Search for the cell housing the specified text and yield its [x, y] center coordinate. 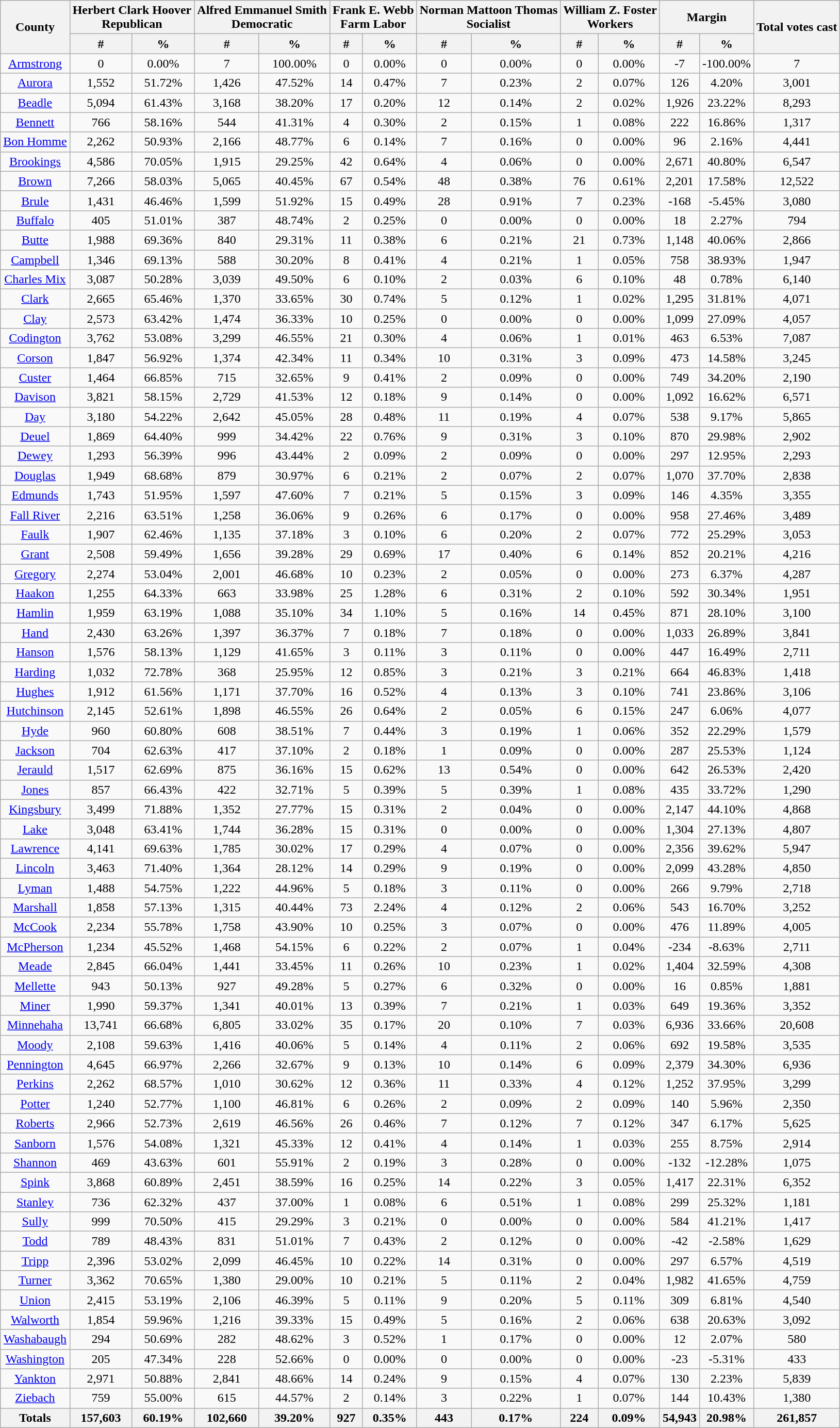
2,671 [680, 161]
58.03% [163, 181]
4,540 [797, 1300]
55.91% [294, 1162]
958 [680, 515]
2,216 [101, 515]
49.28% [294, 986]
5,065 [227, 181]
387 [227, 220]
33.02% [294, 1025]
0.28% [516, 1162]
41.53% [294, 397]
255 [680, 1143]
38.20% [294, 103]
62.63% [163, 750]
3,499 [101, 809]
2,190 [797, 377]
63.26% [163, 633]
1,100 [227, 1104]
47.52% [294, 83]
47.60% [294, 495]
63.41% [163, 829]
1,744 [227, 829]
435 [680, 790]
Turner [35, 1281]
1,293 [101, 456]
299 [680, 1202]
749 [680, 377]
66.43% [163, 790]
Meade [35, 966]
46.46% [163, 201]
22 [346, 436]
0.91% [516, 201]
1.10% [390, 613]
-5.31% [726, 1359]
1,255 [101, 594]
22.31% [726, 1182]
4,141 [101, 848]
46.56% [294, 1123]
146 [680, 495]
960 [101, 731]
25.53% [726, 750]
2,665 [101, 299]
2,145 [101, 711]
588 [227, 259]
1,858 [101, 908]
2.07% [726, 1339]
20 [444, 1025]
0.33% [516, 1084]
29.25% [294, 161]
228 [227, 1359]
0.32% [516, 986]
Davison [35, 397]
1,315 [227, 908]
20.21% [726, 554]
32.71% [294, 790]
42.34% [294, 358]
1,517 [101, 770]
0.47% [390, 83]
26.53% [726, 770]
71.40% [163, 868]
2,902 [797, 436]
130 [680, 1378]
1,240 [101, 1104]
6,352 [797, 1182]
6.53% [726, 338]
1,222 [227, 888]
Custer [35, 377]
852 [680, 554]
0.61% [629, 181]
36.16% [294, 770]
0.44% [390, 731]
32.59% [726, 966]
30.97% [294, 475]
23.22% [726, 103]
Spink [35, 1182]
37.00% [294, 1202]
1,947 [797, 259]
352 [680, 731]
3,352 [797, 1006]
1,070 [680, 475]
469 [101, 1162]
52.73% [163, 1123]
25.29% [726, 534]
538 [680, 417]
51.95% [163, 495]
417 [227, 750]
857 [101, 790]
443 [444, 1418]
-234 [680, 947]
6.37% [726, 574]
-168 [680, 201]
2,866 [797, 240]
4,005 [797, 927]
35.10% [294, 613]
Potter [35, 1104]
-12.28% [726, 1162]
46.68% [294, 574]
50.93% [163, 142]
47.34% [163, 1359]
66.97% [163, 1064]
2,293 [797, 456]
0.46% [390, 1123]
42 [346, 161]
44.96% [294, 888]
4,868 [797, 809]
56.92% [163, 358]
44.10% [726, 809]
1,552 [101, 83]
34.42% [294, 436]
663 [227, 594]
20,608 [797, 1025]
38.51% [294, 731]
1,656 [227, 554]
48.77% [294, 142]
14.58% [726, 358]
0.73% [629, 240]
1,252 [680, 1084]
51.92% [294, 201]
33.66% [726, 1025]
Douglas [35, 475]
1,468 [227, 947]
38.59% [294, 1182]
4,807 [797, 829]
1,295 [680, 299]
Roberts [35, 1123]
261,857 [797, 1418]
72.78% [163, 672]
36.37% [294, 633]
70.65% [163, 1281]
692 [680, 1045]
96 [680, 142]
Pennington [35, 1064]
Aurora [35, 83]
8,293 [797, 103]
69.63% [163, 848]
Sully [35, 1222]
6.06% [726, 711]
0.62% [390, 770]
45.05% [294, 417]
Margin [706, 18]
62.32% [163, 1202]
5,947 [797, 848]
50.13% [163, 986]
53.04% [163, 574]
Edmunds [35, 495]
0.74% [390, 299]
3,868 [101, 1182]
67 [346, 181]
Beadle [35, 103]
3,039 [227, 280]
43.90% [294, 927]
144 [680, 1398]
36.06% [294, 515]
638 [680, 1320]
Bennett [35, 122]
282 [227, 1339]
Sanborn [35, 1143]
17.58% [726, 181]
39.62% [726, 848]
Stanley [35, 1202]
2,914 [797, 1143]
57.13% [163, 908]
592 [680, 594]
140 [680, 1104]
71.88% [163, 809]
0.36% [390, 1084]
34.30% [726, 1064]
Hughes [35, 692]
73 [346, 908]
10.43% [726, 1398]
20.98% [726, 1418]
Herbert Clark HooverRepublican [132, 18]
601 [227, 1162]
16.49% [726, 652]
875 [227, 770]
3,168 [227, 103]
1,982 [680, 1281]
Brookings [35, 161]
1,629 [797, 1241]
1,926 [680, 103]
1,474 [227, 319]
8.75% [726, 1143]
68.57% [163, 1084]
2,356 [680, 848]
26.89% [726, 633]
1,321 [227, 1143]
Perkins [35, 1084]
Mellette [35, 986]
53.19% [163, 1300]
649 [680, 1006]
4,308 [797, 966]
11.89% [726, 927]
3,535 [797, 1045]
44.57% [294, 1398]
39.33% [294, 1320]
544 [227, 122]
Harding [35, 672]
1,088 [227, 613]
-2.58% [726, 1241]
247 [680, 711]
Butte [35, 240]
27.09% [726, 319]
1,352 [227, 809]
5,839 [797, 1378]
1,124 [797, 750]
McPherson [35, 947]
1,426 [227, 83]
2,838 [797, 475]
60.89% [163, 1182]
30.34% [726, 594]
65.46% [163, 299]
33.72% [726, 790]
287 [680, 750]
39.20% [294, 1418]
3,180 [101, 417]
Lyman [35, 888]
43.28% [726, 868]
1,488 [101, 888]
48.74% [294, 220]
63.42% [163, 319]
41.21% [726, 1222]
3,245 [797, 358]
54,943 [680, 1418]
2.24% [390, 908]
68.68% [163, 475]
6,571 [797, 397]
1,346 [101, 259]
476 [680, 927]
1,907 [101, 534]
1,374 [227, 358]
48.43% [163, 1241]
36.28% [294, 829]
Deuel [35, 436]
4.35% [726, 495]
33.98% [294, 594]
Minnehaha [35, 1025]
1,869 [101, 436]
Fall River [35, 515]
Clark [35, 299]
Haakon [35, 594]
19.58% [726, 1045]
Frank E. WebbFarm Labor [373, 18]
1,441 [227, 966]
1.28% [390, 594]
46.81% [294, 1104]
2,379 [680, 1064]
30.62% [294, 1084]
Grant [35, 554]
758 [680, 259]
Total votes cast [797, 27]
5,625 [797, 1123]
70.05% [163, 161]
473 [680, 358]
1,418 [797, 672]
59.96% [163, 1320]
3,100 [797, 613]
4,057 [797, 319]
0.76% [390, 436]
58.16% [163, 122]
1,258 [227, 515]
34 [346, 613]
19.36% [726, 1006]
54.22% [163, 417]
831 [227, 1241]
69.13% [163, 259]
Marshall [35, 908]
35 [346, 1025]
4,077 [797, 711]
9.17% [726, 417]
Todd [35, 1241]
1,404 [680, 966]
Walworth [35, 1320]
1,915 [227, 161]
41.31% [294, 122]
1,129 [227, 652]
40.01% [294, 1006]
766 [101, 122]
43.44% [294, 456]
16.70% [726, 908]
29.98% [726, 436]
20.63% [726, 1320]
1,364 [227, 868]
27.77% [294, 809]
31.81% [726, 299]
50.88% [163, 1378]
63.19% [163, 613]
-23 [680, 1359]
1,032 [101, 672]
32.65% [294, 377]
294 [101, 1339]
55.78% [163, 927]
4,216 [797, 554]
6.81% [726, 1300]
30.02% [294, 848]
52.61% [163, 711]
1,135 [227, 534]
Hyde [35, 731]
46.45% [294, 1261]
62.46% [163, 534]
1,881 [797, 986]
3,001 [797, 83]
584 [680, 1222]
1,431 [101, 201]
59.63% [163, 1045]
Lake [35, 829]
-7 [680, 63]
Norman Mattoon ThomasSocialist [489, 18]
7,087 [797, 338]
Washabaugh [35, 1339]
Lawrence [35, 848]
1,959 [101, 613]
Totals [35, 1418]
Brown [35, 181]
2,430 [101, 633]
463 [680, 338]
615 [227, 1398]
Buffalo [35, 220]
1,743 [101, 495]
60.80% [163, 731]
59.49% [163, 554]
-5.45% [726, 201]
30.20% [294, 259]
2,451 [227, 1182]
0.01% [629, 338]
Armstrong [35, 63]
70.50% [163, 1222]
2,420 [797, 770]
2,729 [227, 397]
33.45% [294, 966]
3,362 [101, 1281]
794 [797, 220]
1,397 [227, 633]
664 [680, 672]
60.19% [163, 1418]
1,597 [227, 495]
157,603 [101, 1418]
Union [35, 1300]
1,990 [101, 1006]
16.86% [726, 122]
46.39% [294, 1300]
2,966 [101, 1123]
Moody [35, 1045]
40.80% [726, 161]
29.00% [294, 1281]
Ziebach [35, 1398]
0.51% [516, 1202]
2,166 [227, 142]
76 [580, 181]
46.83% [726, 672]
840 [227, 240]
4,519 [797, 1261]
5,094 [101, 103]
64.33% [163, 594]
6.57% [726, 1261]
Hanson [35, 652]
4,645 [101, 1064]
45.33% [294, 1143]
Alfred Emmanuel Smith Democratic [262, 18]
2,718 [797, 888]
871 [680, 613]
25.32% [726, 1202]
Bon Homme [35, 142]
2,841 [227, 1378]
4,586 [101, 161]
2,971 [101, 1378]
58.13% [163, 652]
43.63% [163, 1162]
55.00% [163, 1398]
Brule [35, 201]
38.93% [726, 259]
0.27% [390, 986]
1,148 [680, 240]
45.52% [163, 947]
1,216 [227, 1320]
Miner [35, 1006]
1,785 [227, 848]
102,660 [227, 1418]
32.67% [294, 1064]
1,290 [797, 790]
1,341 [227, 1006]
1,599 [227, 201]
2,147 [680, 809]
1,416 [227, 1045]
0.24% [390, 1378]
3,489 [797, 515]
County [35, 27]
1,033 [680, 633]
2,396 [101, 1261]
5,865 [797, 417]
126 [680, 83]
2,108 [101, 1045]
-42 [680, 1241]
69.36% [163, 240]
50.69% [163, 1339]
405 [101, 220]
Day [35, 417]
2.16% [726, 142]
34.20% [726, 377]
63.51% [163, 515]
Shannon [35, 1162]
642 [680, 770]
1,171 [227, 692]
56.39% [163, 456]
2,642 [227, 417]
273 [680, 574]
3,355 [797, 495]
39.28% [294, 554]
3,087 [101, 280]
30 [346, 299]
59.37% [163, 1006]
447 [680, 652]
29.29% [294, 1222]
0.45% [629, 613]
3,841 [797, 633]
8 [346, 259]
52.66% [294, 1359]
715 [227, 377]
25 [346, 594]
2,001 [227, 574]
0.40% [516, 554]
Corson [35, 358]
McCook [35, 927]
2,415 [101, 1300]
28.12% [294, 868]
Codington [35, 338]
5.96% [726, 1104]
3,106 [797, 692]
1,099 [680, 319]
1,898 [227, 711]
1,854 [101, 1320]
309 [680, 1300]
3,080 [797, 201]
Washington [35, 1359]
0.78% [726, 280]
0.34% [390, 358]
2,106 [227, 1300]
1,234 [101, 947]
1,317 [797, 122]
40.45% [294, 181]
266 [680, 888]
6,547 [797, 161]
415 [227, 1222]
Clay [35, 319]
51.72% [163, 83]
4,759 [797, 1281]
222 [680, 122]
3,048 [101, 829]
1,579 [797, 731]
Jerauld [35, 770]
-100.00% [726, 63]
Tripp [35, 1261]
22.29% [726, 731]
6,805 [227, 1025]
1,464 [101, 377]
1,847 [101, 358]
224 [580, 1418]
0.43% [390, 1241]
7,266 [101, 181]
347 [680, 1123]
422 [227, 790]
1,075 [797, 1162]
48.66% [294, 1378]
27.13% [726, 829]
2,573 [101, 319]
2.23% [726, 1378]
58.15% [163, 397]
-8.63% [726, 947]
6,140 [797, 280]
3,821 [101, 397]
Yankton [35, 1378]
29 [346, 554]
50.28% [163, 280]
1,304 [680, 829]
2,266 [227, 1064]
54.15% [294, 947]
736 [101, 1202]
18 [680, 220]
2,845 [101, 966]
Lincoln [35, 868]
Charles Mix [35, 280]
37.10% [294, 750]
37.95% [726, 1084]
49.50% [294, 280]
16.62% [726, 397]
100.00% [294, 63]
437 [227, 1202]
33.65% [294, 299]
759 [101, 1398]
368 [227, 672]
2,201 [680, 181]
Faulk [35, 534]
Hamlin [35, 613]
3,053 [797, 534]
36.33% [294, 319]
William Z. FosterWorkers [611, 18]
0.35% [390, 1418]
879 [227, 475]
0.48% [390, 417]
3,252 [797, 908]
12,522 [797, 181]
-132 [680, 1162]
1,951 [797, 594]
1,010 [227, 1084]
53.08% [163, 338]
608 [227, 731]
6.17% [726, 1123]
580 [797, 1339]
0.69% [390, 554]
29.31% [294, 240]
4,850 [797, 868]
2,508 [101, 554]
2,619 [227, 1123]
772 [680, 534]
205 [101, 1359]
64.40% [163, 436]
543 [680, 908]
28.10% [726, 613]
943 [101, 986]
789 [101, 1241]
40.44% [294, 908]
9.79% [726, 888]
27.46% [726, 515]
1,758 [227, 927]
25.95% [294, 672]
2,274 [101, 574]
62.69% [163, 770]
741 [680, 692]
54.08% [163, 1143]
870 [680, 436]
1,181 [797, 1202]
4,071 [797, 299]
12.95% [726, 456]
1,370 [227, 299]
52.77% [163, 1104]
996 [227, 456]
Campbell [35, 259]
2,234 [101, 927]
Hand [35, 633]
433 [797, 1359]
66.85% [163, 377]
54.75% [163, 888]
53.02% [163, 1261]
1,988 [101, 240]
3,092 [797, 1320]
66.04% [163, 966]
Jones [35, 790]
48.62% [294, 1339]
1,949 [101, 475]
Hutchinson [35, 711]
4.20% [726, 83]
1,092 [680, 397]
Gregory [35, 574]
Jackson [35, 750]
23.86% [726, 692]
66.68% [163, 1025]
704 [101, 750]
61.56% [163, 692]
Kingsbury [35, 809]
13,741 [101, 1025]
4,441 [797, 142]
3,762 [101, 338]
2,350 [797, 1104]
2.27% [726, 220]
61.43% [163, 103]
3,463 [101, 868]
4,287 [797, 574]
1,912 [101, 692]
37.18% [294, 534]
Dewey [35, 456]
